Determine the (X, Y) coordinate at the center of the cell enclosing the given text.  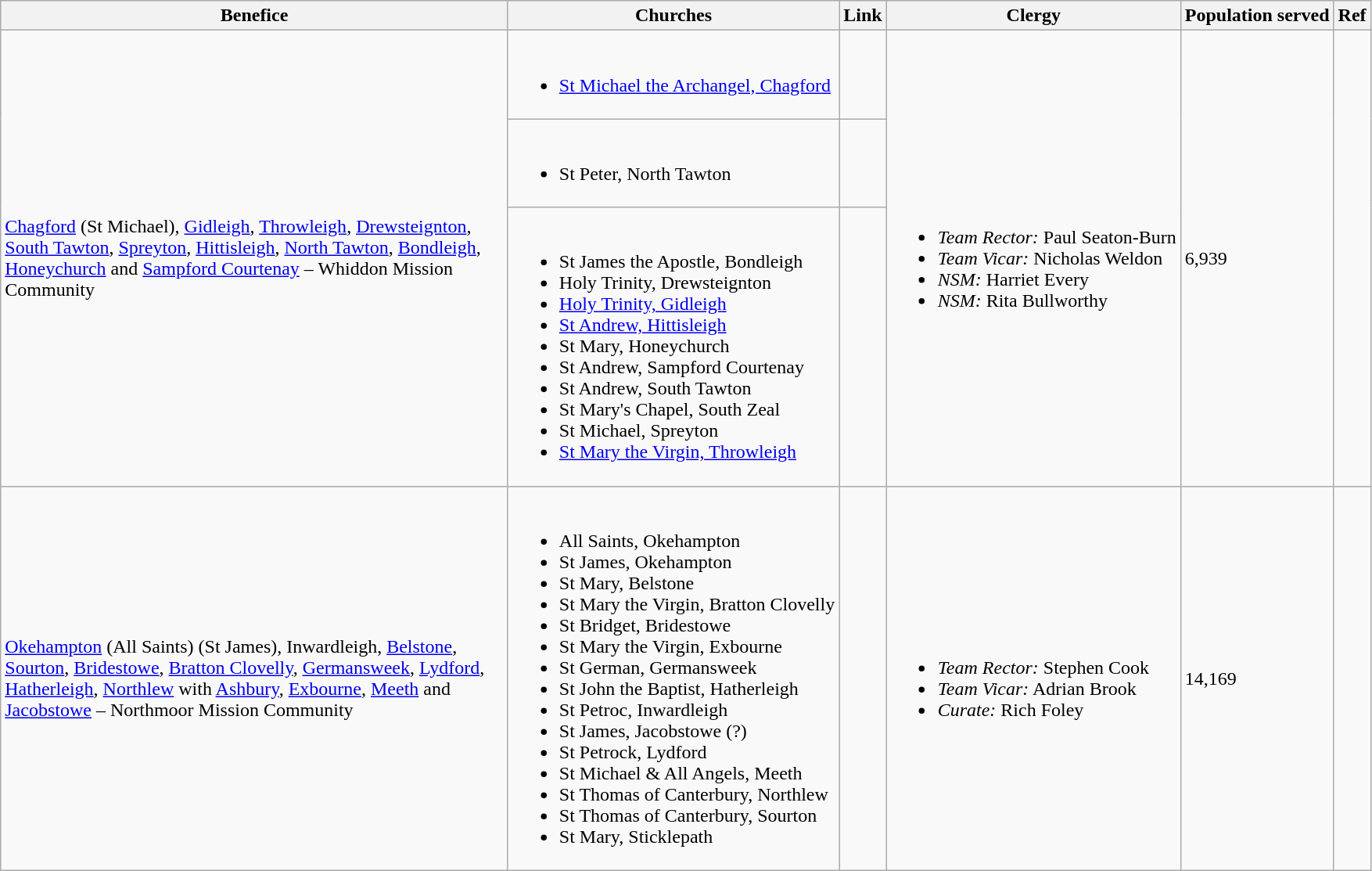
St Michael the Archangel, Chagford (673, 75)
Benefice (255, 16)
Ref (1352, 16)
14,169 (1257, 678)
6,939 (1257, 258)
Population served (1257, 16)
Team Rector: Stephen CookTeam Vicar: Adrian BrookCurate: Rich Foley (1033, 678)
Churches (673, 16)
Team Rector: Paul Seaton-BurnTeam Vicar: Nicholas WeldonNSM: Harriet EveryNSM: Rita Bullworthy (1033, 258)
St Peter, North Tawton (673, 163)
Link (863, 16)
Clergy (1033, 16)
